Detect which cell encompasses the target text, then output its [x, y] center coordinate. 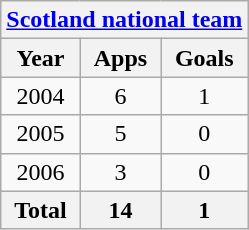
6 [120, 96]
3 [120, 172]
Goals [204, 58]
2006 [40, 172]
Total [40, 210]
Year [40, 58]
Scotland national team [124, 20]
5 [120, 134]
Apps [120, 58]
2004 [40, 96]
2005 [40, 134]
14 [120, 210]
